Extract the [X, Y] coordinate from the center of the cell holding the provided text.  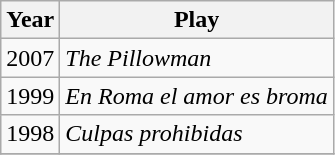
The Pillowman [196, 58]
1998 [30, 134]
Year [30, 20]
En Roma el amor es broma [196, 96]
Play [196, 20]
Culpas prohibidas [196, 134]
2007 [30, 58]
1999 [30, 96]
